Extract the [x, y] coordinate from the center of the cell holding the provided text.  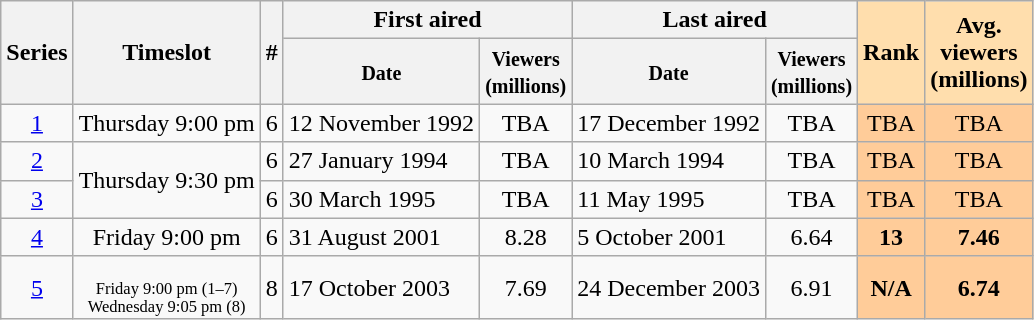
Thursday 9:00 pm [166, 123]
31 August 2001 [381, 237]
Avg. viewers (millions) [979, 52]
5 [37, 287]
Rank [892, 52]
6.74 [979, 287]
4 [37, 237]
6.91 [811, 287]
27 January 1994 [381, 161]
3 [37, 199]
Friday 9:00 pm [166, 237]
13 [892, 237]
1 [37, 123]
Thursday 9:30 pm [166, 180]
8 [272, 287]
7.46 [979, 237]
# [272, 52]
Series [37, 52]
10 March 1994 [669, 161]
2 [37, 161]
8.28 [526, 237]
6.64 [811, 237]
First aired [428, 20]
17 October 2003 [381, 287]
12 November 1992 [381, 123]
N/A [892, 287]
5 October 2001 [669, 237]
24 December 2003 [669, 287]
Timeslot [166, 52]
17 December 1992 [669, 123]
30 March 1995 [381, 199]
7.69 [526, 287]
Last aired [715, 20]
11 May 1995 [669, 199]
Friday 9:00 pm (1–7) Wednesday 9:05 pm (8) [166, 287]
